Locate the cell with the specified text and output its [X, Y] center coordinate. 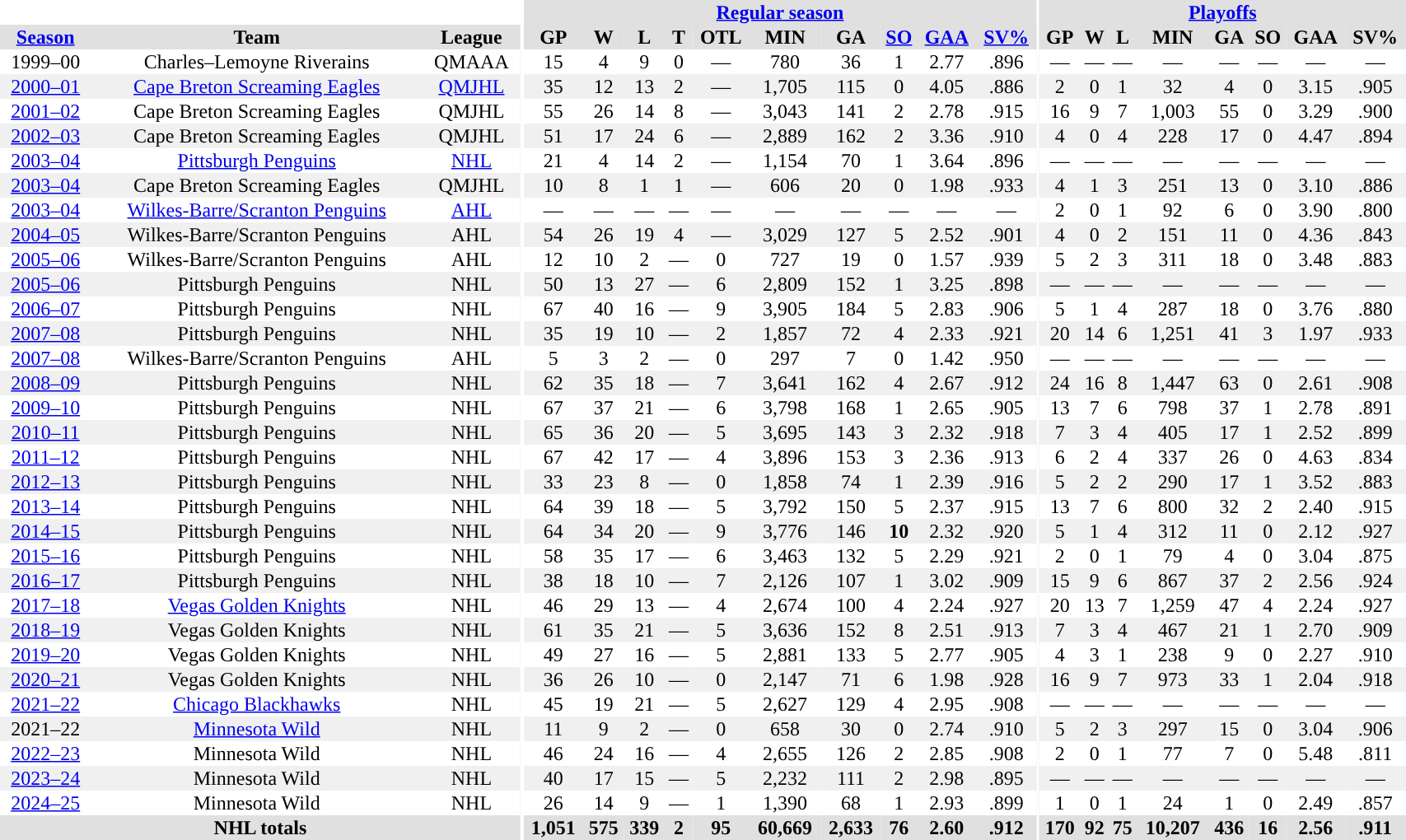
.894 [1376, 136]
1.57 [947, 259]
.895 [1007, 778]
61 [554, 630]
3,792 [785, 506]
30 [851, 729]
2009–10 [45, 408]
141 [851, 111]
2.37 [947, 506]
436 [1229, 828]
1,390 [785, 803]
Playoffs [1222, 12]
3.64 [947, 161]
5.48 [1315, 754]
312 [1173, 531]
238 [1173, 655]
3.76 [1315, 309]
3,029 [785, 235]
287 [1173, 309]
170 [1059, 828]
2.65 [947, 408]
150 [851, 506]
2.33 [947, 334]
1,705 [785, 86]
3,695 [785, 432]
1,051 [554, 828]
867 [1173, 581]
4.63 [1315, 457]
2,627 [785, 704]
.811 [1376, 754]
2024–25 [45, 803]
3,905 [785, 309]
.924 [1376, 581]
T [679, 37]
2004–05 [45, 235]
.920 [1007, 531]
4.47 [1315, 136]
2000–01 [45, 86]
3,896 [785, 457]
50 [554, 284]
3,636 [785, 630]
2014–15 [45, 531]
.916 [1007, 482]
100 [851, 605]
2018–19 [45, 630]
2.27 [1315, 655]
115 [851, 86]
38 [554, 581]
290 [1173, 482]
800 [1173, 506]
.900 [1376, 111]
Team [257, 37]
251 [1173, 185]
2,809 [785, 284]
107 [851, 581]
153 [851, 457]
62 [554, 383]
.928 [1007, 679]
2.04 [1315, 679]
76 [899, 828]
2.12 [1315, 531]
2017–18 [45, 605]
.843 [1376, 235]
2.83 [947, 309]
3.52 [1315, 482]
1,857 [785, 334]
3,043 [785, 111]
2.93 [947, 803]
405 [1173, 432]
658 [785, 729]
2022–23 [45, 754]
54 [554, 235]
49 [554, 655]
.898 [1007, 284]
45 [554, 704]
2011–12 [45, 457]
2.74 [947, 729]
3.29 [1315, 111]
.891 [1376, 408]
74 [851, 482]
467 [1173, 630]
3,463 [785, 556]
798 [1173, 408]
3,798 [785, 408]
72 [851, 334]
.880 [1376, 309]
606 [785, 185]
1,447 [1173, 383]
.875 [1376, 556]
41 [1229, 334]
2.61 [1315, 383]
2.85 [947, 754]
OTL [721, 37]
47 [1229, 605]
780 [785, 62]
1999–00 [45, 62]
127 [851, 235]
2006–07 [45, 309]
Chicago Blackhawks [257, 704]
58 [554, 556]
2.40 [1315, 506]
1,003 [1173, 111]
2,147 [785, 679]
3.10 [1315, 185]
1,858 [785, 482]
.939 [1007, 259]
2,889 [785, 136]
339 [644, 828]
4.05 [947, 86]
39 [603, 506]
2,633 [851, 828]
727 [785, 259]
3.15 [1315, 86]
2.98 [947, 778]
2013–14 [45, 506]
63 [1229, 383]
League [471, 37]
2016–17 [45, 581]
23 [603, 482]
77 [1173, 754]
2001–02 [45, 111]
2.70 [1315, 630]
1,259 [1173, 605]
Regular season [781, 12]
2,881 [785, 655]
132 [851, 556]
2.51 [947, 630]
133 [851, 655]
151 [1173, 235]
2002–03 [45, 136]
71 [851, 679]
973 [1173, 679]
QMAAA [471, 62]
337 [1173, 457]
228 [1173, 136]
65 [554, 432]
70 [851, 161]
60,669 [785, 828]
2020–21 [45, 679]
75 [1123, 828]
2008–09 [45, 383]
111 [851, 778]
126 [851, 754]
2015–16 [45, 556]
.901 [1007, 235]
3.48 [1315, 259]
3.36 [947, 136]
.857 [1376, 803]
2,655 [785, 754]
68 [851, 803]
2.49 [1315, 803]
146 [851, 531]
.911 [1376, 828]
2.36 [947, 457]
29 [603, 605]
Season [45, 37]
1,154 [785, 161]
1.42 [947, 358]
NHL totals [260, 828]
2.39 [947, 482]
2010–11 [45, 432]
4.36 [1315, 235]
575 [603, 828]
2.29 [947, 556]
10,207 [1173, 828]
1,251 [1173, 334]
.800 [1376, 210]
34 [603, 531]
311 [1173, 259]
Charles–Lemoyne Riverains [257, 62]
2.60 [947, 828]
3,776 [785, 531]
2.95 [947, 704]
2,126 [785, 581]
3,641 [785, 383]
95 [721, 828]
2,674 [785, 605]
2,232 [785, 778]
2023–24 [45, 778]
184 [851, 309]
3.25 [947, 284]
79 [1173, 556]
2019–20 [45, 655]
42 [603, 457]
2012–13 [45, 482]
129 [851, 704]
3.90 [1315, 210]
3.02 [947, 581]
1.97 [1315, 334]
.834 [1376, 457]
143 [851, 432]
.950 [1007, 358]
2.67 [947, 383]
168 [851, 408]
51 [554, 136]
